Identify which cell holds the provided text, then report its [x, y] central coordinate. 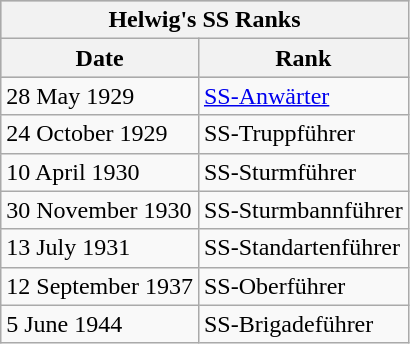
SS-Sturmführer [303, 172]
Rank [303, 58]
SS-Sturmbannführer [303, 210]
5 June 1944 [100, 324]
10 April 1930 [100, 172]
SS-Anwärter [303, 96]
SS-Oberführer [303, 286]
24 October 1929 [100, 134]
13 July 1931 [100, 248]
SS-Truppführer [303, 134]
28 May 1929 [100, 96]
Helwig's SS Ranks [204, 20]
30 November 1930 [100, 210]
Date [100, 58]
SS-Standartenführer [303, 248]
SS-Brigadeführer [303, 324]
12 September 1937 [100, 286]
